Search for the cell housing the specified text and yield its (x, y) center coordinate. 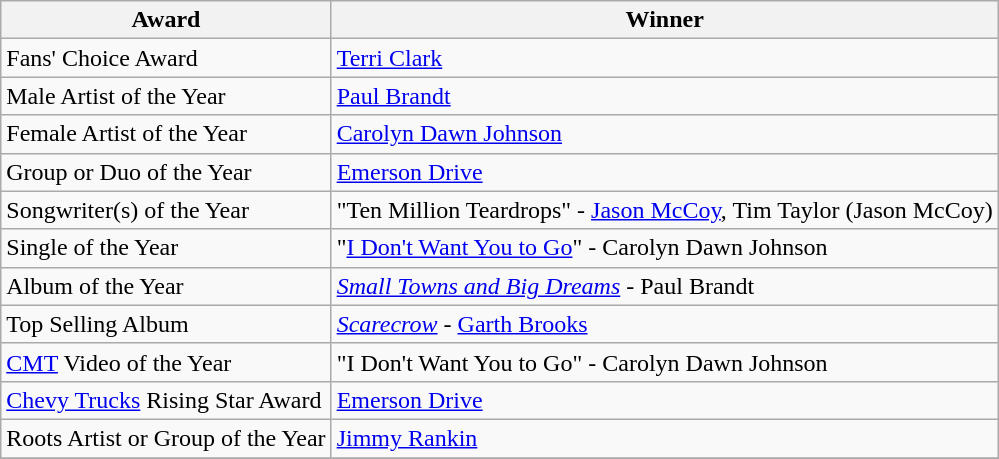
Small Towns and Big Dreams - Paul Brandt (664, 286)
Award (166, 20)
Winner (664, 20)
Female Artist of the Year (166, 134)
Roots Artist or Group of the Year (166, 438)
CMT Video of the Year (166, 362)
"Ten Million Teardrops" - Jason McCoy, Tim Taylor (Jason McCoy) (664, 210)
Scarecrow - Garth Brooks (664, 324)
Album of the Year (166, 286)
Male Artist of the Year (166, 96)
Carolyn Dawn Johnson (664, 134)
Songwriter(s) of the Year (166, 210)
Jimmy Rankin (664, 438)
Group or Duo of the Year (166, 172)
Paul Brandt (664, 96)
Single of the Year (166, 248)
Chevy Trucks Rising Star Award (166, 400)
Terri Clark (664, 58)
Top Selling Album (166, 324)
Fans' Choice Award (166, 58)
